Detect which cell encompasses the target text, then output its (X, Y) center coordinate. 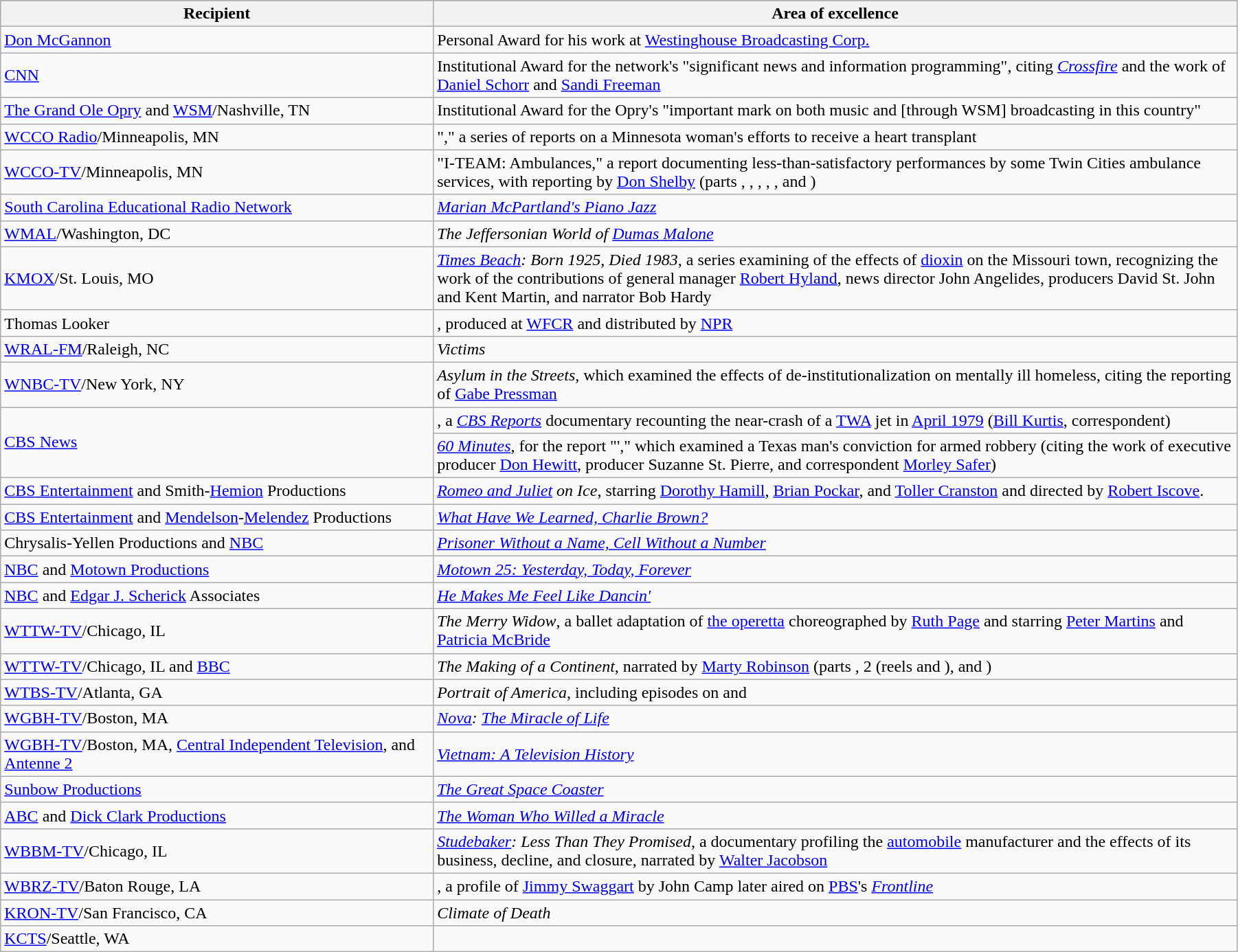
Thomas Looker (217, 323)
WNBC-TV/New York, NY (217, 385)
The Grand Ole Opry and WSM/Nashville, TN (217, 111)
WCCO Radio/Minneapolis, MN (217, 137)
ABC and Dick Clark Productions (217, 815)
Sunbow Productions (217, 789)
The Making of a Continent, narrated by Marty Robinson (parts , 2 (reels and ), and ) (835, 666)
Chrysalis-Yellen Productions and NBC (217, 543)
KCTS/Seattle, WA (217, 939)
CBS Entertainment and Smith-Hemion Productions (217, 491)
Victims (835, 349)
NBC and Edgar J. Scherick Associates (217, 596)
WRAL-FM/Raleigh, NC (217, 349)
WGBH-TV/Boston, MA (217, 718)
WCCO-TV/Minneapolis, MN (217, 172)
What Have We Learned, Charlie Brown? (835, 517)
"," a series of reports on a Minnesota woman's efforts to receive a heart transplant (835, 137)
Portrait of America, including episodes on and (835, 692)
WGBH-TV/Boston, MA, Central Independent Television, and Antenne 2 (217, 754)
Marian McPartland's Piano Jazz (835, 207)
Area of excellence (835, 14)
Asylum in the Streets, which examined the effects of de-institutionalization on mentally ill homeless, citing the reporting of Gabe Pressman (835, 385)
KMOX/St. Louis, MO (217, 278)
Prisoner Without a Name, Cell Without a Number (835, 543)
The Merry Widow, a ballet adaptation of the operetta choreographed by Ruth Page and starring Peter Martins and Patricia McBride (835, 631)
The Great Space Coaster (835, 789)
WTTW-TV/Chicago, IL (217, 631)
NBC and Motown Productions (217, 569)
WBBM-TV/Chicago, IL (217, 850)
South Carolina Educational Radio Network (217, 207)
, produced at WFCR and distributed by NPR (835, 323)
Personal Award for his work at Westinghouse Broadcasting Corp. (835, 40)
He Makes Me Feel Like Dancin' (835, 596)
CNN (217, 76)
Nova: The Miracle of Life (835, 718)
KRON-TV/San Francisco, CA (217, 913)
Climate of Death (835, 913)
WTBS-TV/Atlanta, GA (217, 692)
The Woman Who Willed a Miracle (835, 815)
Motown 25: Yesterday, Today, Forever (835, 569)
Recipient (217, 14)
The Jeffersonian World of Dumas Malone (835, 234)
Vietnam: A Television History (835, 754)
WMAL/Washington, DC (217, 234)
CBS News (217, 442)
WBRZ-TV/Baton Rouge, LA (217, 886)
Romeo and Juliet on Ice, starring Dorothy Hamill, Brian Pockar, and Toller Cranston and directed by Robert Iscove. (835, 491)
Institutional Award for the Opry's "important mark on both music and [through WSM] broadcasting in this country" (835, 111)
WTTW-TV/Chicago, IL and BBC (217, 666)
CBS Entertainment and Mendelson-Melendez Productions (217, 517)
, a profile of Jimmy Swaggart by John Camp later aired on PBS's Frontline (835, 886)
Don McGannon (217, 40)
, a CBS Reports documentary recounting the near-crash of a TWA jet in April 1979 (Bill Kurtis, correspondent) (835, 420)
